Provide the [X, Y] coordinate of the cell's center where the given text is located.  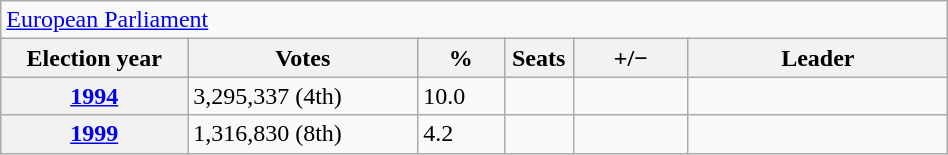
Votes [303, 58]
3,295,337 (4th) [303, 96]
% [461, 58]
European Parliament [474, 20]
Leader [818, 58]
Election year [94, 58]
1,316,830 (8th) [303, 134]
Seats [538, 58]
10.0 [461, 96]
4.2 [461, 134]
+/− [630, 58]
1999 [94, 134]
1994 [94, 96]
